From the cell containing the given text, extract its center point as [x, y] coordinate. 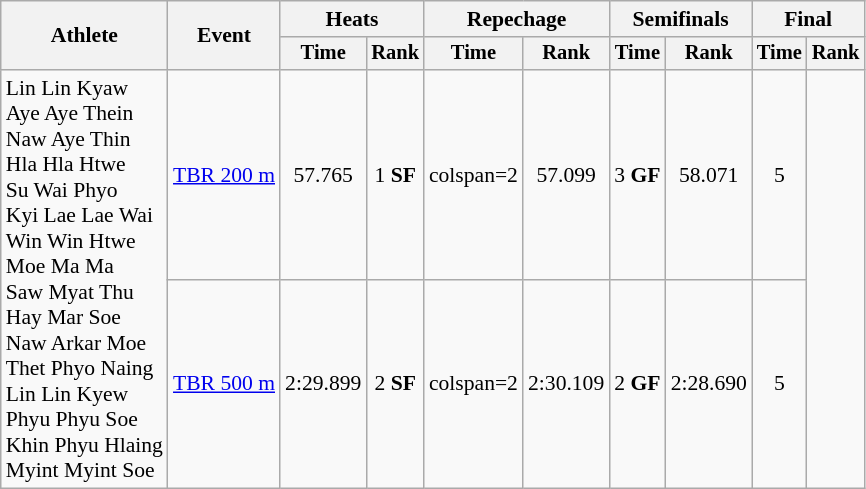
TBR 200 m [224, 174]
58.071 [709, 174]
TBR 500 m [224, 384]
Semifinals [680, 19]
57.099 [566, 174]
2:29.899 [323, 384]
57.765 [323, 174]
2 GF [637, 384]
Event [224, 36]
1 SF [395, 174]
2 SF [395, 384]
Athlete [84, 36]
2:28.690 [709, 384]
Repechage [516, 19]
Final [808, 19]
2:30.109 [566, 384]
3 GF [637, 174]
Heats [352, 19]
